Search for the cell housing the specified text and yield its [X, Y] center coordinate. 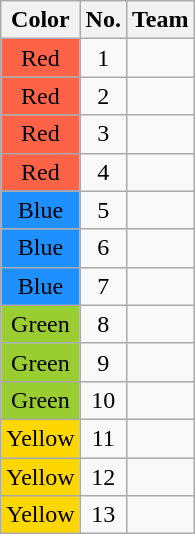
1 [103, 58]
No. [103, 20]
9 [103, 362]
6 [103, 248]
11 [103, 438]
13 [103, 515]
Color [40, 20]
12 [103, 477]
10 [103, 400]
4 [103, 172]
3 [103, 134]
8 [103, 324]
Team [160, 20]
2 [103, 96]
5 [103, 210]
7 [103, 286]
